Locate the cell with the specified text and output its [X, Y] center coordinate. 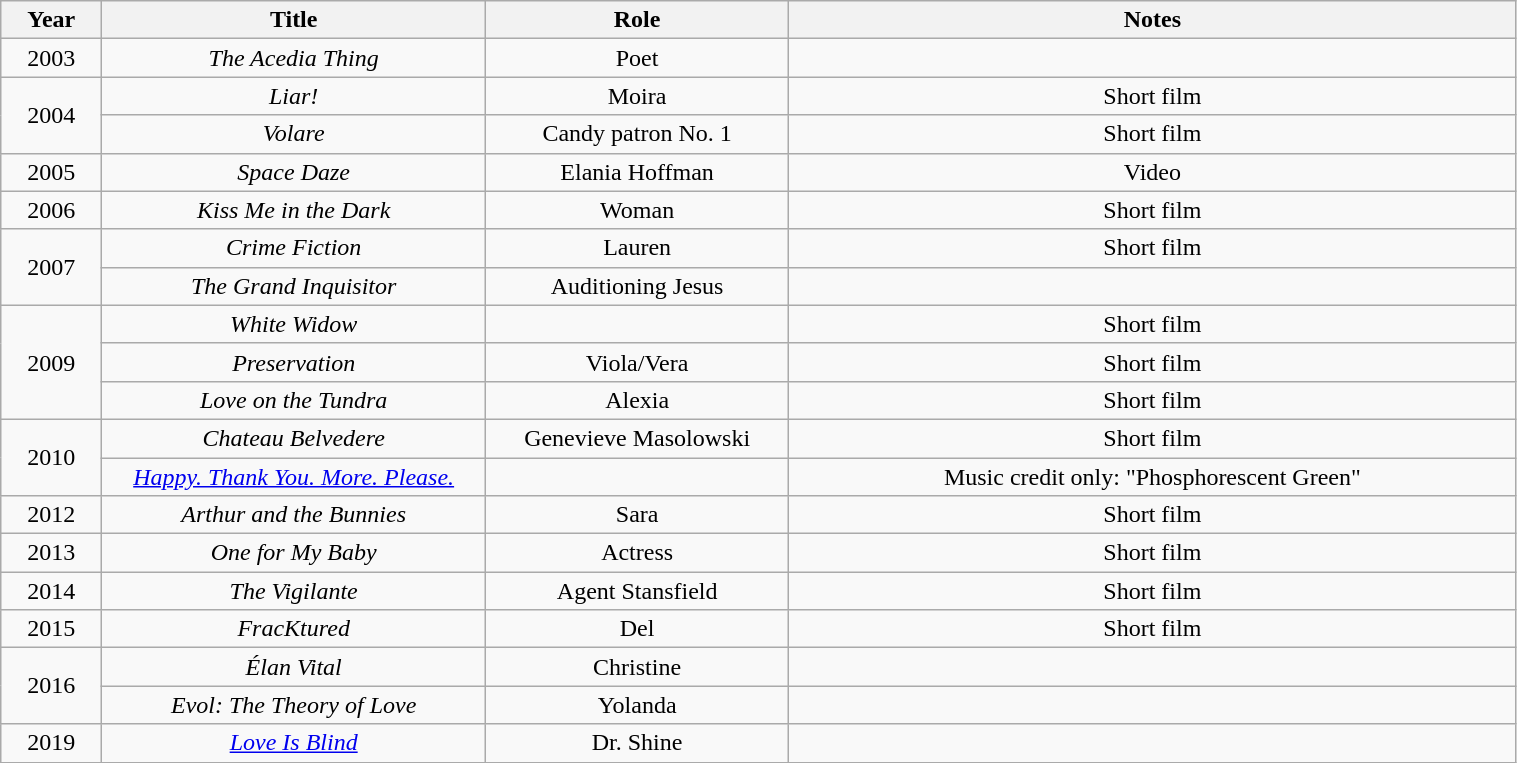
Woman [638, 210]
Agent Stansfield [638, 591]
Happy. Thank You. More. Please. [294, 477]
Auditioning Jesus [638, 286]
Genevieve Masolowski [638, 438]
Preservation [294, 362]
2006 [52, 210]
Love on the Tundra [294, 400]
Crime Fiction [294, 248]
2004 [52, 115]
2005 [52, 172]
2013 [52, 553]
Lauren [638, 248]
2015 [52, 629]
The Vigilante [294, 591]
Arthur and the Bunnies [294, 515]
Notes [1152, 20]
2014 [52, 591]
2016 [52, 686]
Sara [638, 515]
Yolanda [638, 705]
The Grand Inquisitor [294, 286]
Chateau Belvedere [294, 438]
2012 [52, 515]
Space Daze [294, 172]
2009 [52, 362]
Élan Vital [294, 667]
Del [638, 629]
Volare [294, 134]
Kiss Me in the Dark [294, 210]
Elania Hoffman [638, 172]
2003 [52, 58]
Role [638, 20]
Candy patron No. 1 [638, 134]
Poet [638, 58]
Viola/Vera [638, 362]
FracKtured [294, 629]
Evol: The Theory of Love [294, 705]
The Acedia Thing [294, 58]
White Widow [294, 324]
Music credit only: "Phosphorescent Green" [1152, 477]
Title [294, 20]
One for My Baby [294, 553]
Love Is Blind [294, 743]
2007 [52, 267]
Video [1152, 172]
Liar! [294, 96]
Christine [638, 667]
2019 [52, 743]
Actress [638, 553]
Dr. Shine [638, 743]
Moira [638, 96]
2010 [52, 457]
Year [52, 20]
Alexia [638, 400]
